Capture the cell that displays the provided text and extract its [x, y] central coordinate. 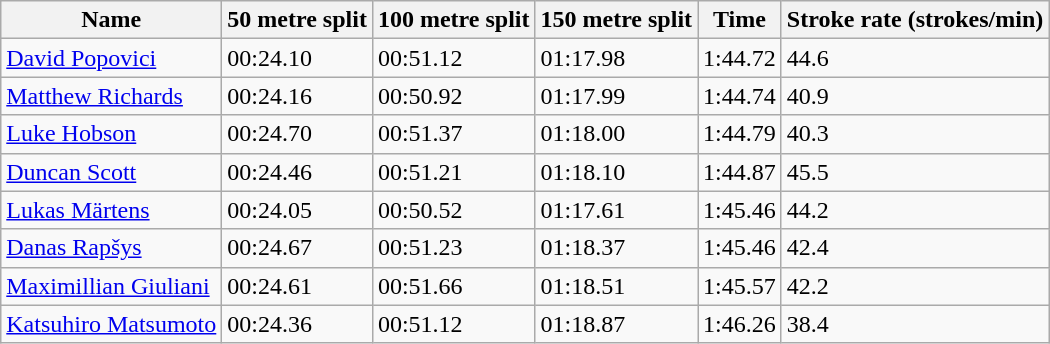
Duncan Scott [112, 172]
Name [112, 20]
42.2 [914, 286]
00:51.23 [454, 248]
00:24.70 [298, 134]
00:50.92 [454, 96]
00:51.37 [454, 134]
01:18.10 [616, 172]
1:44.72 [740, 58]
44.2 [914, 210]
Matthew Richards [112, 96]
1:46.26 [740, 324]
David Popovici [112, 58]
40.3 [914, 134]
00:51.66 [454, 286]
1:44.74 [740, 96]
1:44.87 [740, 172]
00:24.67 [298, 248]
100 metre split [454, 20]
Danas Rapšys [112, 248]
00:24.46 [298, 172]
00:24.36 [298, 324]
38.4 [914, 324]
42.4 [914, 248]
01:18.37 [616, 248]
01:17.99 [616, 96]
00:50.52 [454, 210]
Katsuhiro Matsumoto [112, 324]
45.5 [914, 172]
150 metre split [616, 20]
01:18.87 [616, 324]
Time [740, 20]
Maximillian Giuliani [112, 286]
01:17.98 [616, 58]
00:24.10 [298, 58]
00:24.61 [298, 286]
00:51.21 [454, 172]
01:18.51 [616, 286]
Lukas Märtens [112, 210]
01:17.61 [616, 210]
Luke Hobson [112, 134]
00:24.16 [298, 96]
Stroke rate (strokes/min) [914, 20]
50 metre split [298, 20]
1:44.79 [740, 134]
44.6 [914, 58]
40.9 [914, 96]
1:45.57 [740, 286]
00:24.05 [298, 210]
01:18.00 [616, 134]
